Scan for the cell matching the given text and deliver its (x, y) coordinate at center. 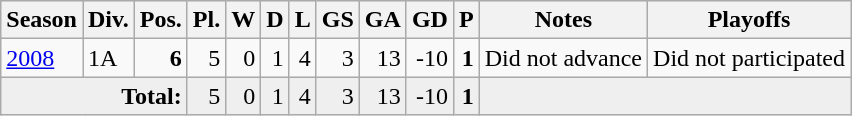
6 (160, 58)
GD (430, 20)
1A (108, 58)
Did not participated (750, 58)
D (275, 20)
Season (42, 20)
L (302, 20)
Did not advance (563, 58)
Pl. (206, 20)
P (466, 20)
GS (338, 20)
2008 (42, 58)
Playoffs (750, 20)
GA (382, 20)
Pos. (160, 20)
Notes (563, 20)
W (244, 20)
Total: (94, 96)
Div. (108, 20)
